Determine the [x, y] coordinate at the center of the cell enclosing the given text.  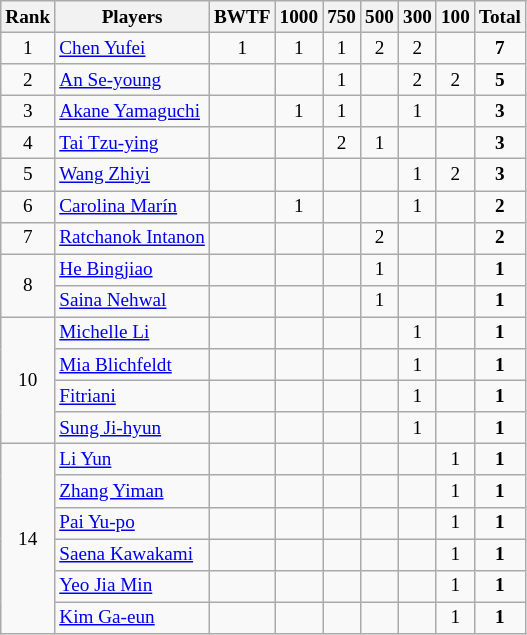
14 [28, 539]
Players [132, 17]
BWTF [242, 17]
750 [342, 17]
Michelle Li [132, 333]
Sung Ji-hyun [132, 428]
8 [28, 286]
300 [417, 17]
Saena Kawakami [132, 554]
Chen Yufei [132, 48]
An Se-young [132, 80]
Zhang Yiman [132, 491]
1000 [299, 17]
Carolina Marín [132, 206]
Mia Blichfeldt [132, 365]
Saina Nehwal [132, 301]
He Bingjiao [132, 270]
Wang Zhiyi [132, 175]
Pai Yu-po [132, 523]
Rank [28, 17]
Ratchanok Intanon [132, 238]
Li Yun [132, 460]
Yeo Jia Min [132, 586]
10 [28, 380]
Kim Ga-eun [132, 618]
Total [500, 17]
Akane Yamaguchi [132, 111]
Tai Tzu-ying [132, 143]
4 [28, 143]
500 [380, 17]
Fitriani [132, 396]
6 [28, 206]
100 [455, 17]
